Capture the cell that displays the provided text and extract its [x, y] central coordinate. 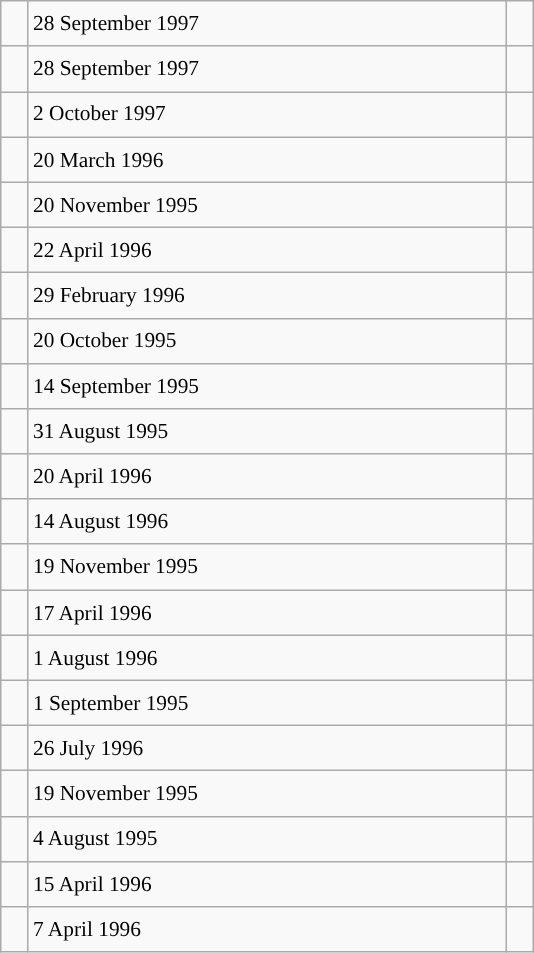
17 April 1996 [267, 612]
22 April 1996 [267, 250]
2 October 1997 [267, 114]
26 July 1996 [267, 748]
29 February 1996 [267, 296]
7 April 1996 [267, 930]
1 August 1996 [267, 658]
20 March 1996 [267, 160]
20 November 1995 [267, 204]
4 August 1995 [267, 838]
14 August 1996 [267, 522]
20 October 1995 [267, 340]
20 April 1996 [267, 476]
15 April 1996 [267, 884]
14 September 1995 [267, 386]
31 August 1995 [267, 432]
1 September 1995 [267, 702]
